Pinpoint the cell where the given text exists, returning its (x, y) midpoint coordinate. 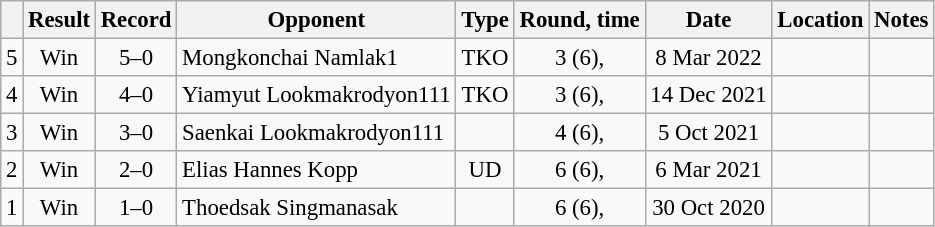
1 (12, 208)
4 (6), (580, 133)
30 Oct 2020 (708, 208)
Result (60, 20)
4 (12, 95)
Opponent (316, 20)
Round, time (580, 20)
Location (820, 20)
5–0 (136, 58)
14 Dec 2021 (708, 95)
2–0 (136, 170)
Yiamyut Lookmakrodyon111 (316, 95)
6 Mar 2021 (708, 170)
5 Oct 2021 (708, 133)
2 (12, 170)
Notes (902, 20)
8 Mar 2022 (708, 58)
Elias Hannes Kopp (316, 170)
3 (12, 133)
Type (485, 20)
4–0 (136, 95)
Thoedsak Singmanasak (316, 208)
UD (485, 170)
3–0 (136, 133)
Date (708, 20)
1–0 (136, 208)
Saenkai Lookmakrodyon111 (316, 133)
Mongkonchai Namlak1 (316, 58)
Record (136, 20)
5 (12, 58)
